Scan for the cell matching the given text and deliver its (x, y) coordinate at center. 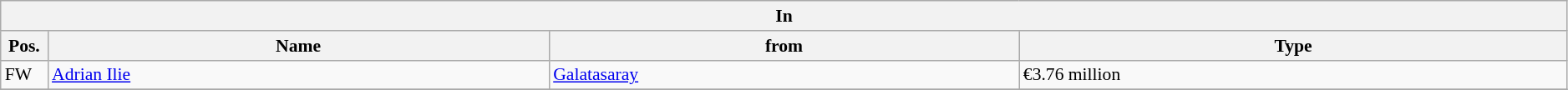
Name (298, 46)
Type (1293, 46)
Pos. (24, 46)
€3.76 million (1293, 75)
from (784, 46)
FW (24, 75)
Adrian Ilie (298, 75)
Galatasaray (784, 75)
In (784, 16)
